Identify which cell holds the provided text, then report its (x, y) central coordinate. 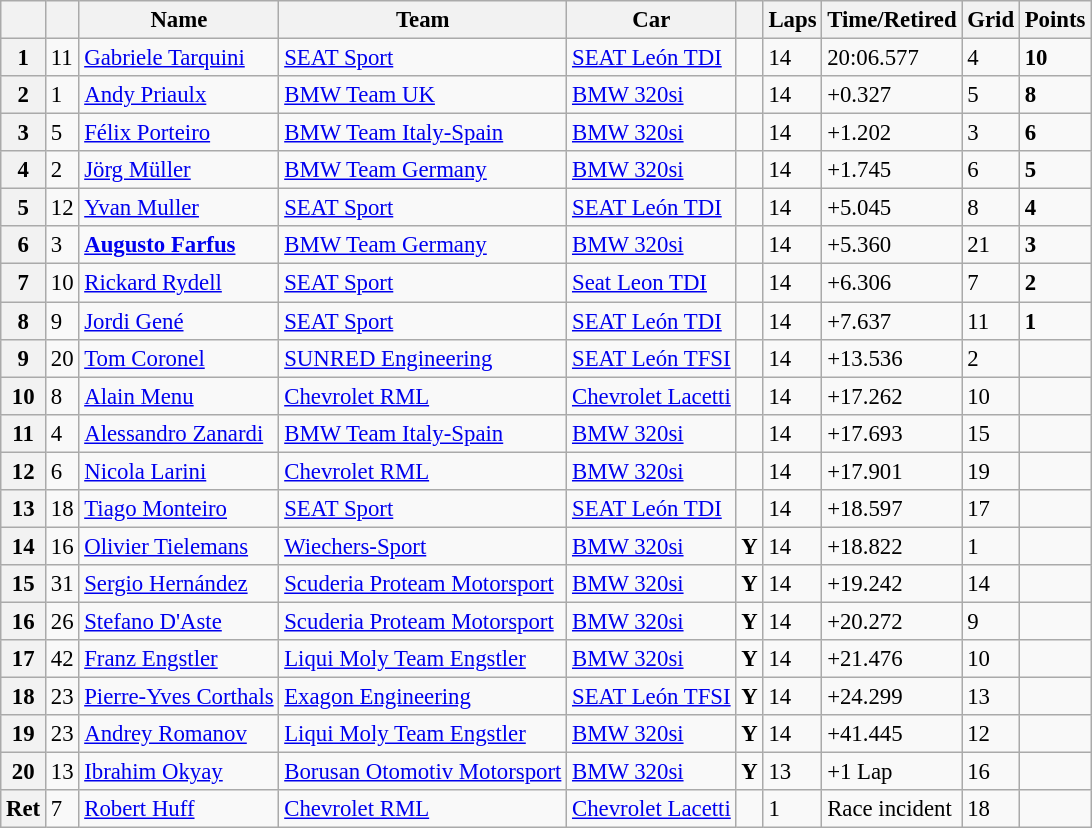
+41.445 (892, 734)
Wiechers-Sport (423, 546)
Name (179, 20)
Tom Coronel (179, 358)
Félix Porteiro (179, 133)
Augusto Farfus (179, 245)
Car (652, 20)
+20.272 (892, 621)
+1 Lap (892, 772)
26 (62, 621)
Robert Huff (179, 809)
Sergio Hernández (179, 584)
Seat Leon TDI (652, 283)
Ibrahim Okyay (179, 772)
Rickard Rydell (179, 283)
+1.202 (892, 133)
+5.045 (892, 208)
Ret (24, 809)
31 (62, 584)
Andy Priaulx (179, 95)
Andrey Romanov (179, 734)
Gabriele Tarquini (179, 58)
+19.242 (892, 584)
Franz Engstler (179, 659)
Borusan Otomotiv Motorsport (423, 772)
+17.262 (892, 396)
+6.306 (892, 283)
+17.693 (892, 433)
Exagon Engineering (423, 697)
+18.822 (892, 546)
+0.327 (892, 95)
Alain Menu (179, 396)
BMW Team UK (423, 95)
+1.745 (892, 170)
Nicola Larini (179, 471)
20:06.577 (892, 58)
+18.597 (892, 509)
SUNRED Engineering (423, 358)
42 (62, 659)
Tiago Monteiro (179, 509)
Race incident (892, 809)
Alessandro Zanardi (179, 433)
Laps (792, 20)
Pierre-Yves Corthals (179, 697)
Team (423, 20)
Jordi Gené (179, 321)
+24.299 (892, 697)
21 (990, 245)
Jörg Müller (179, 170)
+5.360 (892, 245)
Time/Retired (892, 20)
+17.901 (892, 471)
+7.637 (892, 321)
Points (1054, 20)
+13.536 (892, 358)
Grid (990, 20)
Yvan Muller (179, 208)
+21.476 (892, 659)
Olivier Tielemans (179, 546)
Stefano D'Aste (179, 621)
